Pinpoint the cell where the given text exists, returning its (x, y) midpoint coordinate. 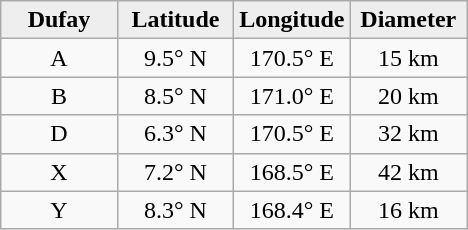
16 km (408, 210)
Dufay (59, 20)
171.0° E (292, 96)
32 km (408, 134)
Longitude (292, 20)
8.5° N (175, 96)
15 km (408, 58)
9.5° N (175, 58)
20 km (408, 96)
42 km (408, 172)
Latitude (175, 20)
168.4° E (292, 210)
Diameter (408, 20)
168.5° E (292, 172)
B (59, 96)
8.3° N (175, 210)
Y (59, 210)
A (59, 58)
7.2° N (175, 172)
X (59, 172)
6.3° N (175, 134)
D (59, 134)
